For the text-containing cell, return its midpoint in (x, y) coordinate format. 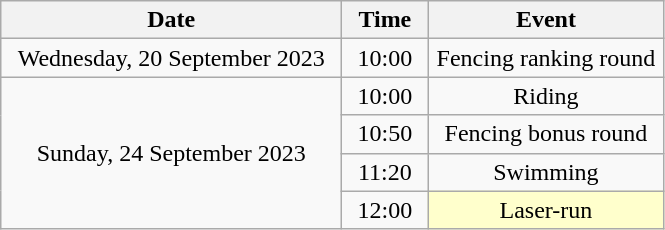
Riding (546, 96)
Fencing ranking round (546, 58)
Event (546, 20)
Wednesday, 20 September 2023 (172, 58)
Date (172, 20)
Laser-run (546, 210)
Time (385, 20)
10:50 (385, 134)
Swimming (546, 172)
Fencing bonus round (546, 134)
Sunday, 24 September 2023 (172, 153)
12:00 (385, 210)
11:20 (385, 172)
